From the cell containing the given text, extract its center point as [x, y] coordinate. 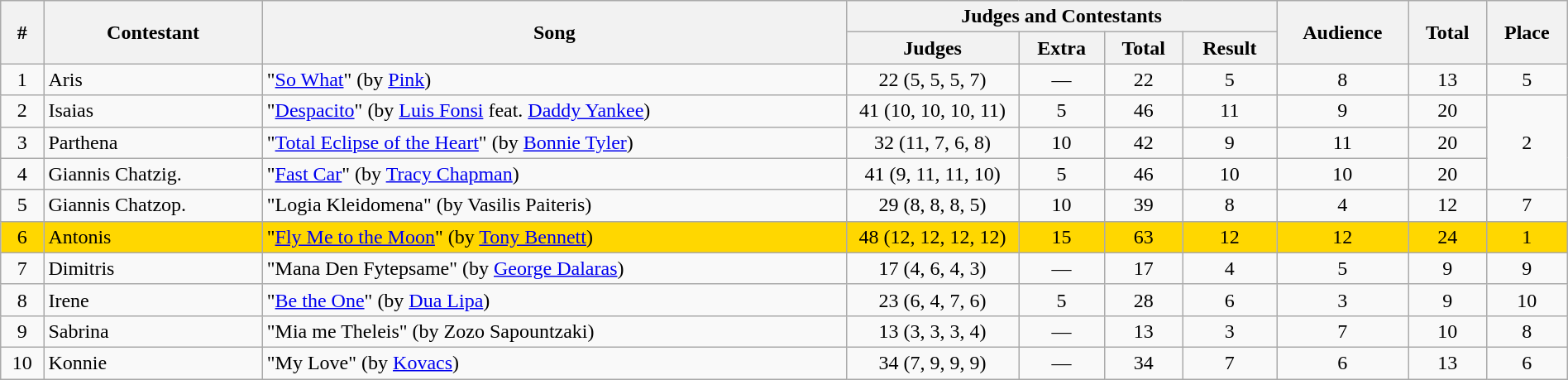
Aris [153, 79]
"Fly Me to the Moon" (by Tony Bennett) [554, 237]
Antonis [153, 237]
29 (8, 8, 8, 5) [932, 205]
"Be the One" (by Dua Lipa) [554, 300]
34 (7, 9, 9, 9) [932, 363]
Sabrina [153, 331]
"Fast Car" (by Tracy Chapman) [554, 174]
Place [1527, 32]
"Total Eclipse of the Heart" (by Bonnie Tyler) [554, 142]
41 (9, 11, 11, 10) [932, 174]
28 [1143, 300]
13 (3, 3, 3, 4) [932, 331]
Judges [932, 48]
"So What" (by Pink) [554, 79]
17 [1143, 268]
"Mana Den Fytepsame" (by George Dalaras) [554, 268]
Giannis Chatzig. [153, 174]
15 [1062, 237]
"Despacito" (by Luis Fonsi feat. Daddy Yankee) [554, 111]
Contestant [153, 32]
41 (10, 10, 10, 11) [932, 111]
# [22, 32]
Audience [1343, 32]
Result [1230, 48]
22 [1143, 79]
"Logia Kleidomena" (by Vasilis Paiteris) [554, 205]
23 (6, 4, 7, 6) [932, 300]
17 (4, 6, 4, 3) [932, 268]
Song [554, 32]
22 (5, 5, 5, 7) [932, 79]
Giannis Chatzop. [153, 205]
Dimitris [153, 268]
48 (12, 12, 12, 12) [932, 237]
"My Love" (by Kovacs) [554, 363]
Extra [1062, 48]
Irene [153, 300]
42 [1143, 142]
Parthena [153, 142]
39 [1143, 205]
32 (11, 7, 6, 8) [932, 142]
Konnie [153, 363]
63 [1143, 237]
34 [1143, 363]
Judges and Contestants [1061, 17]
"Mia me Theleis" (by Zozo Sapountzaki) [554, 331]
24 [1447, 237]
Isaias [153, 111]
